Extract the [x, y] coordinate from the center of the cell holding the provided text.  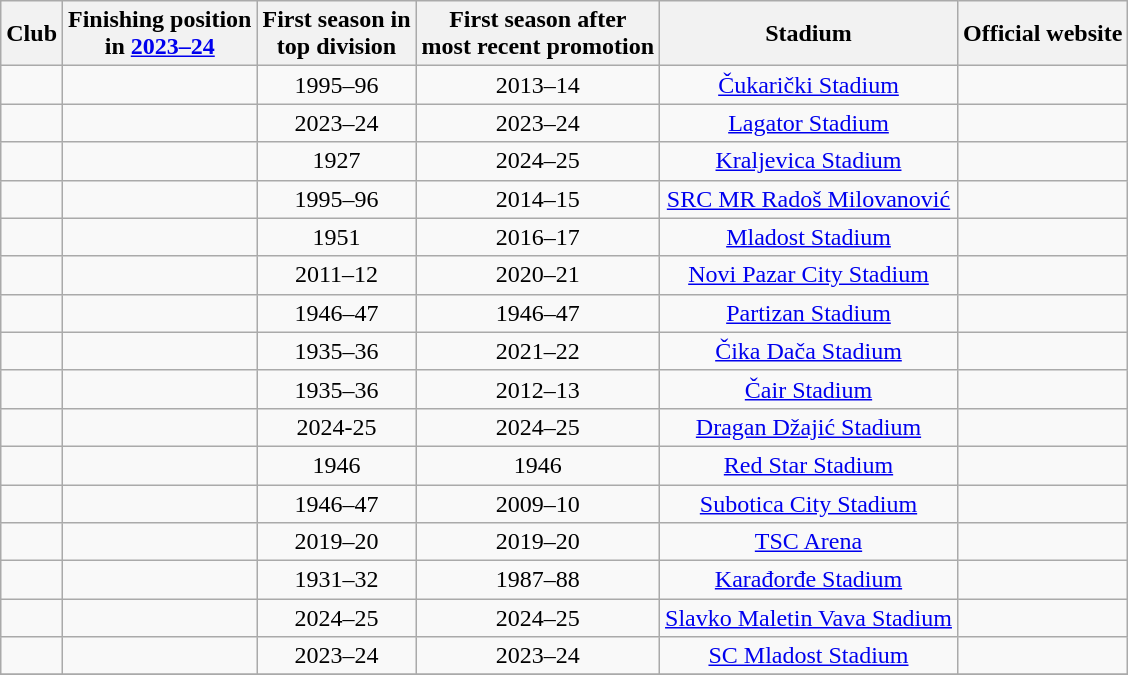
Subotica City Stadium [809, 503]
2009–10 [538, 503]
First season intop division [336, 34]
Finishing positionin 2023–24 [160, 34]
Lagator Stadium [809, 123]
Karađorđe Stadium [809, 580]
Club [32, 34]
2020–21 [538, 275]
1987–88 [538, 580]
Red Star Stadium [809, 465]
Novi Pazar City Stadium [809, 275]
2016–17 [538, 237]
First season after most recent promotion [538, 34]
Dragan Džajić Stadium [809, 427]
Mladost Stadium [809, 237]
1931–32 [336, 580]
1927 [336, 161]
Čair Stadium [809, 389]
2011–12 [336, 275]
SC Mladost Stadium [809, 656]
Partizan Stadium [809, 313]
2021–22 [538, 351]
2024-25 [336, 427]
2013–14 [538, 85]
Čika Dača Stadium [809, 351]
Stadium [809, 34]
2014–15 [538, 199]
2012–13 [538, 389]
Kraljevica Stadium [809, 161]
Official website [1042, 34]
Čukarički Stadium [809, 85]
Slavko Maletin Vava Stadium [809, 618]
SRC MR Radoš Milovanović [809, 199]
TSC Arena [809, 542]
1951 [336, 237]
